Capture the cell that displays the provided text and extract its [x, y] central coordinate. 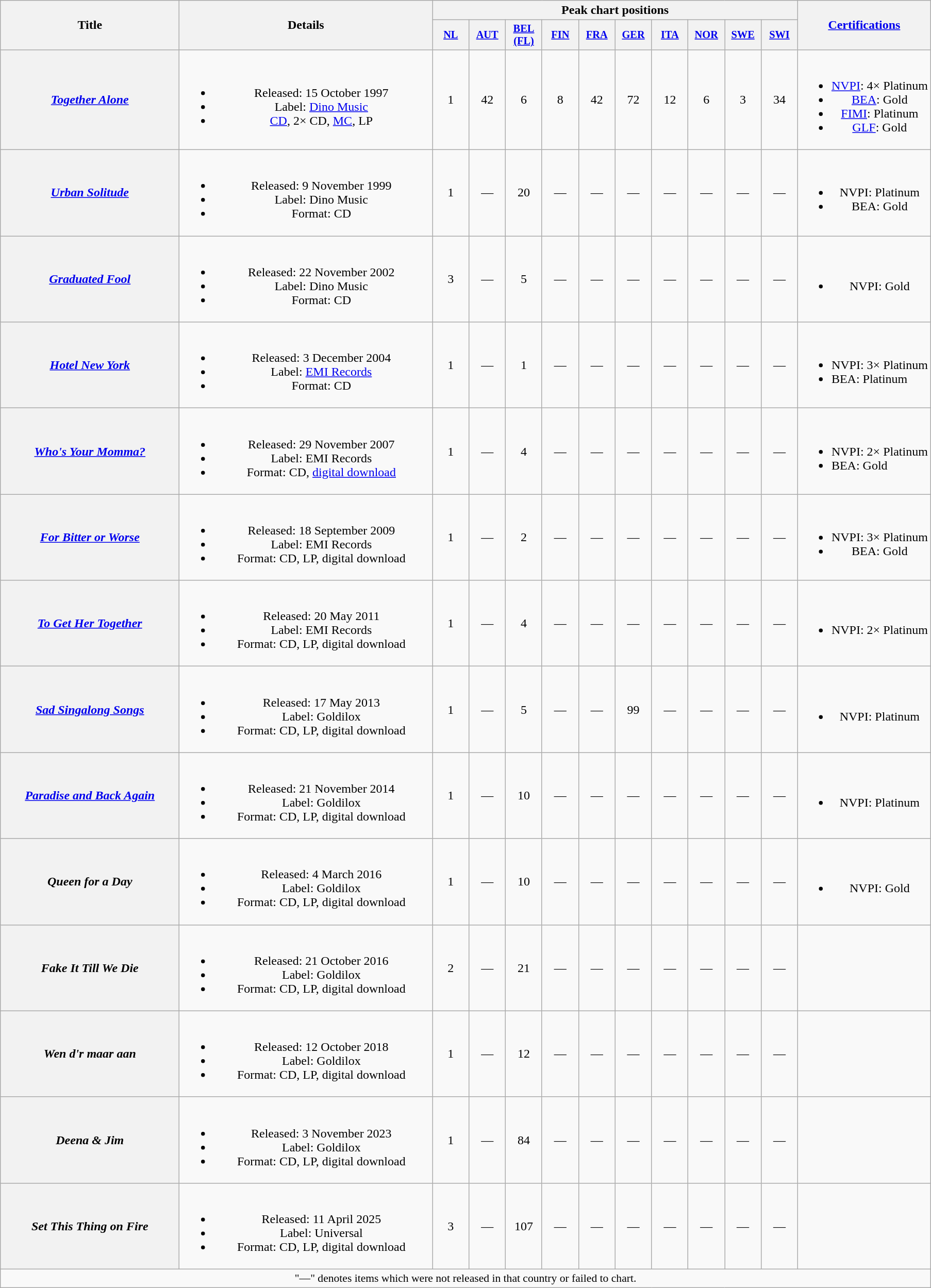
Certifications [864, 25]
8 [560, 99]
AUT [488, 35]
SWE [743, 35]
NVPI: 4× PlatinumBEA: GoldFIMI: PlatinumGLF: Gold [864, 99]
Released: 4 March 2016Label: GoldiloxFormat: CD, LP, digital download [306, 881]
Released: 3 November 2023Label: GoldiloxFormat: CD, LP, digital download [306, 1140]
99 [633, 709]
Hotel New York [90, 365]
Set This Thing on Fire [90, 1226]
Released: 11 April 2025Label: UniversalFormat: CD, LP, digital download [306, 1226]
21 [524, 968]
BEL(FL) [524, 35]
Who's Your Momma? [90, 451]
Released: 21 November 2014Label: GoldiloxFormat: CD, LP, digital download [306, 796]
84 [524, 1140]
Urban Solitude [90, 193]
Queen for a Day [90, 881]
Graduated Fool [90, 279]
Released: 12 October 2018Label: GoldiloxFormat: CD, LP, digital download [306, 1053]
Deena & Jim [90, 1140]
Sad Singalong Songs [90, 709]
NVPI: 3× PlatinumBEA: Gold [864, 537]
Title [90, 25]
NVPI: PlatinumBEA: Gold [864, 193]
NVPI: 3× PlatinumBEA: Platinum [864, 365]
Released: 3 December 2004Label: EMI RecordsFormat: CD [306, 365]
Released: 17 May 2013Label: GoldiloxFormat: CD, LP, digital download [306, 709]
72 [633, 99]
For Bitter or Worse [90, 537]
107 [524, 1226]
FRA [597, 35]
NL [451, 35]
FIN [560, 35]
34 [779, 99]
20 [524, 193]
GER [633, 35]
"—" denotes items which were not released in that country or failed to chart. [466, 1278]
Released: 18 September 2009Label: EMI RecordsFormat: CD, LP, digital download [306, 537]
Fake It Till We Die [90, 968]
ITA [670, 35]
Details [306, 25]
NVPI: 2× Platinum [864, 624]
Wen d'r maar aan [90, 1053]
Released: 29 November 2007Label: EMI RecordsFormat: CD, digital download [306, 451]
Paradise and Back Again [90, 796]
Released: 20 May 2011Label: EMI RecordsFormat: CD, LP, digital download [306, 624]
NVPI: 2× PlatinumBEA: Gold [864, 451]
SWI [779, 35]
Peak chart positions [616, 10]
To Get Her Together [90, 624]
Released: 22 November 2002Label: Dino MusicFormat: CD [306, 279]
NOR [706, 35]
Released: 15 October 1997Label: Dino MusicCD, 2× CD, MC, LP [306, 99]
Together Alone [90, 99]
Released: 9 November 1999Label: Dino MusicFormat: CD [306, 193]
Released: 21 October 2016Label: GoldiloxFormat: CD, LP, digital download [306, 968]
